Detect which cell encompasses the target text, then output its [x, y] center coordinate. 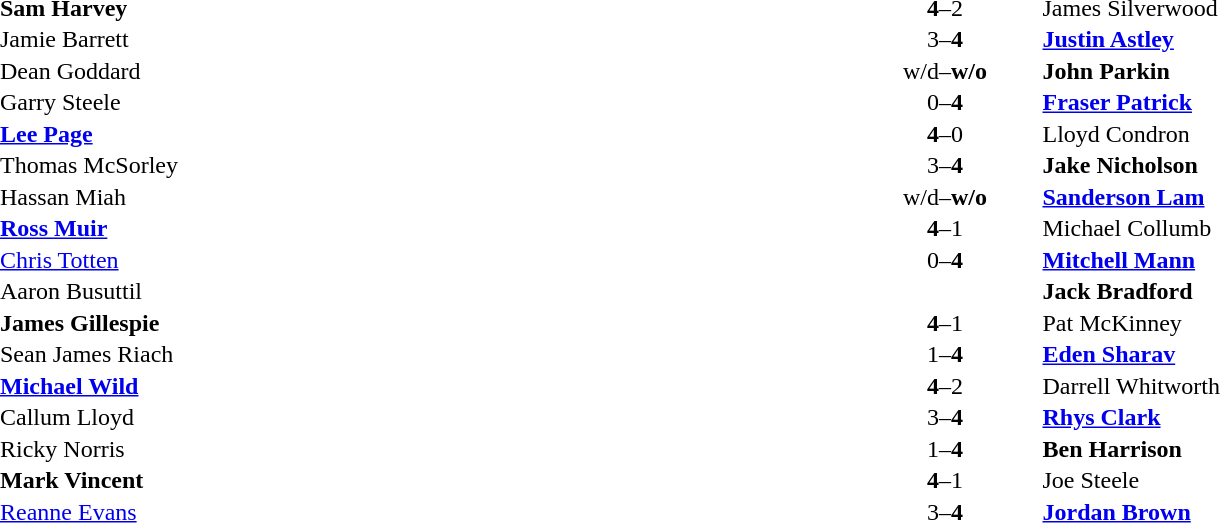
4–2 [944, 386]
4–0 [944, 134]
